Locate the cell with the specified text and output its [X, Y] center coordinate. 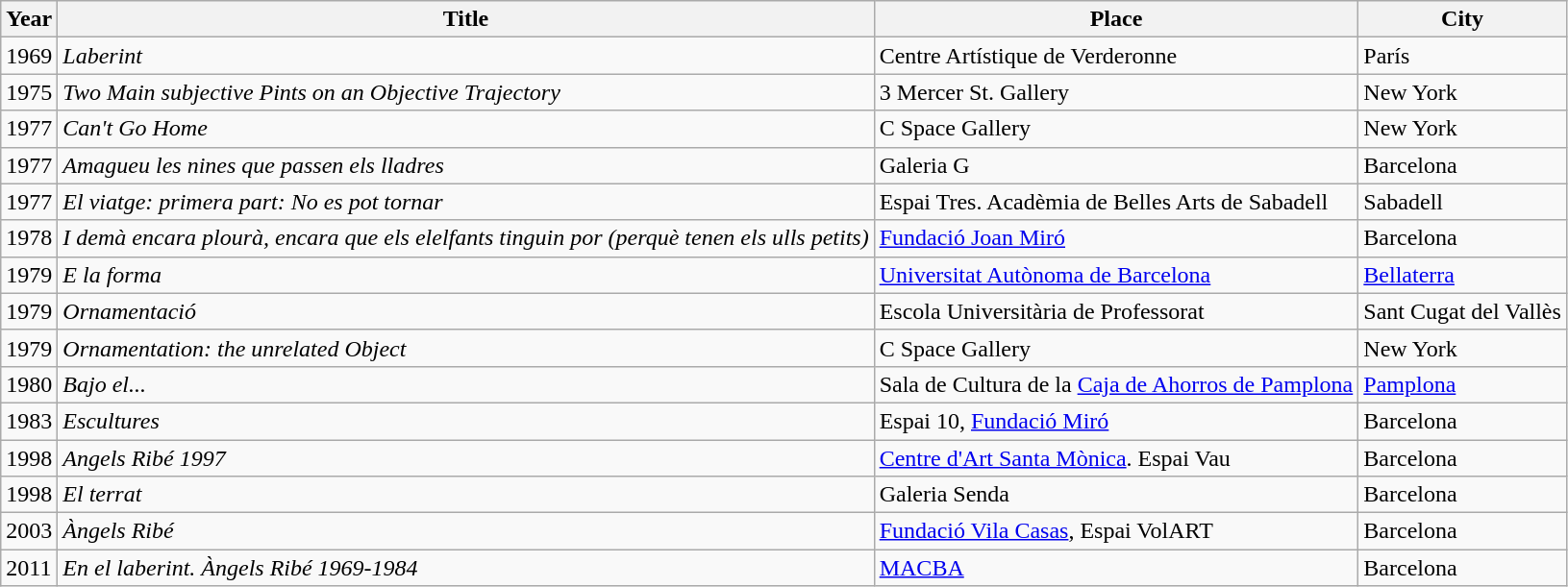
Centre d'Art Santa Mònica. Espai Vau [1116, 458]
Pamplona [1463, 384]
3 Mercer St. Gallery [1116, 92]
París [1463, 56]
Ornamentation: the unrelated Object [465, 348]
Bellaterra [1463, 275]
1978 [29, 238]
Title [465, 19]
Amagueu les nines que passen els lladres [465, 165]
1980 [29, 384]
Universitat Autònoma de Barcelona [1116, 275]
1975 [29, 92]
E la forma [465, 275]
Espai Tres. Acadèmia de Belles Arts de Sabadell [1116, 202]
1969 [29, 56]
Fundació Joan Miró [1116, 238]
Sant Cugat del Vallès [1463, 311]
1983 [29, 421]
Laberint [465, 56]
Àngels Ribé [465, 531]
Can't Go Home [465, 129]
El viatge: primera part: No es pot tornar [465, 202]
MACBA [1116, 568]
Escola Universitària de Professorat [1116, 311]
I demà encara plourà, encara que els elelfants tinguin por (perquè tenen els ulls petits) [465, 238]
Angels Ribé 1997 [465, 458]
Galeria G [1116, 165]
2003 [29, 531]
En el laberint. Àngels Ribé 1969-1984 [465, 568]
Sabadell [1463, 202]
Centre Artístique de Verderonne [1116, 56]
Year [29, 19]
Ornamentació [465, 311]
Escultures [465, 421]
Place [1116, 19]
Sala de Cultura de la Caja de Ahorros de Pamplona [1116, 384]
Espai 10, Fundació Miró [1116, 421]
Galeria Senda [1116, 495]
City [1463, 19]
Bajo el... [465, 384]
2011 [29, 568]
El terrat [465, 495]
Two Main subjective Pints on an Objective Trajectory [465, 92]
Fundació Vila Casas, Espai VolART [1116, 531]
